Return the [x, y] coordinate for the center point of the cell that contains the specified text.  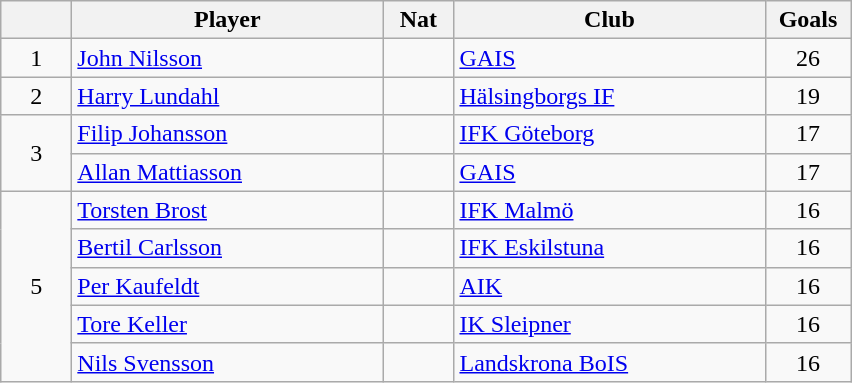
Torsten Brost [228, 210]
1 [36, 58]
19 [808, 96]
Goals [808, 20]
Harry Lundahl [228, 96]
IK Sleipner [610, 324]
2 [36, 96]
Nat [418, 20]
AIK [610, 286]
IFK Eskilstuna [610, 248]
Allan Mattiasson [228, 172]
Nils Svensson [228, 362]
Player [228, 20]
Bertil Carlsson [228, 248]
Landskrona BoIS [610, 362]
26 [808, 58]
Filip Johansson [228, 134]
Tore Keller [228, 324]
Per Kaufeldt [228, 286]
3 [36, 153]
John Nilsson [228, 58]
Club [610, 20]
Hälsingborgs IF [610, 96]
IFK Göteborg [610, 134]
5 [36, 286]
IFK Malmö [610, 210]
